Return (x, y) of the center of cell containing provided text 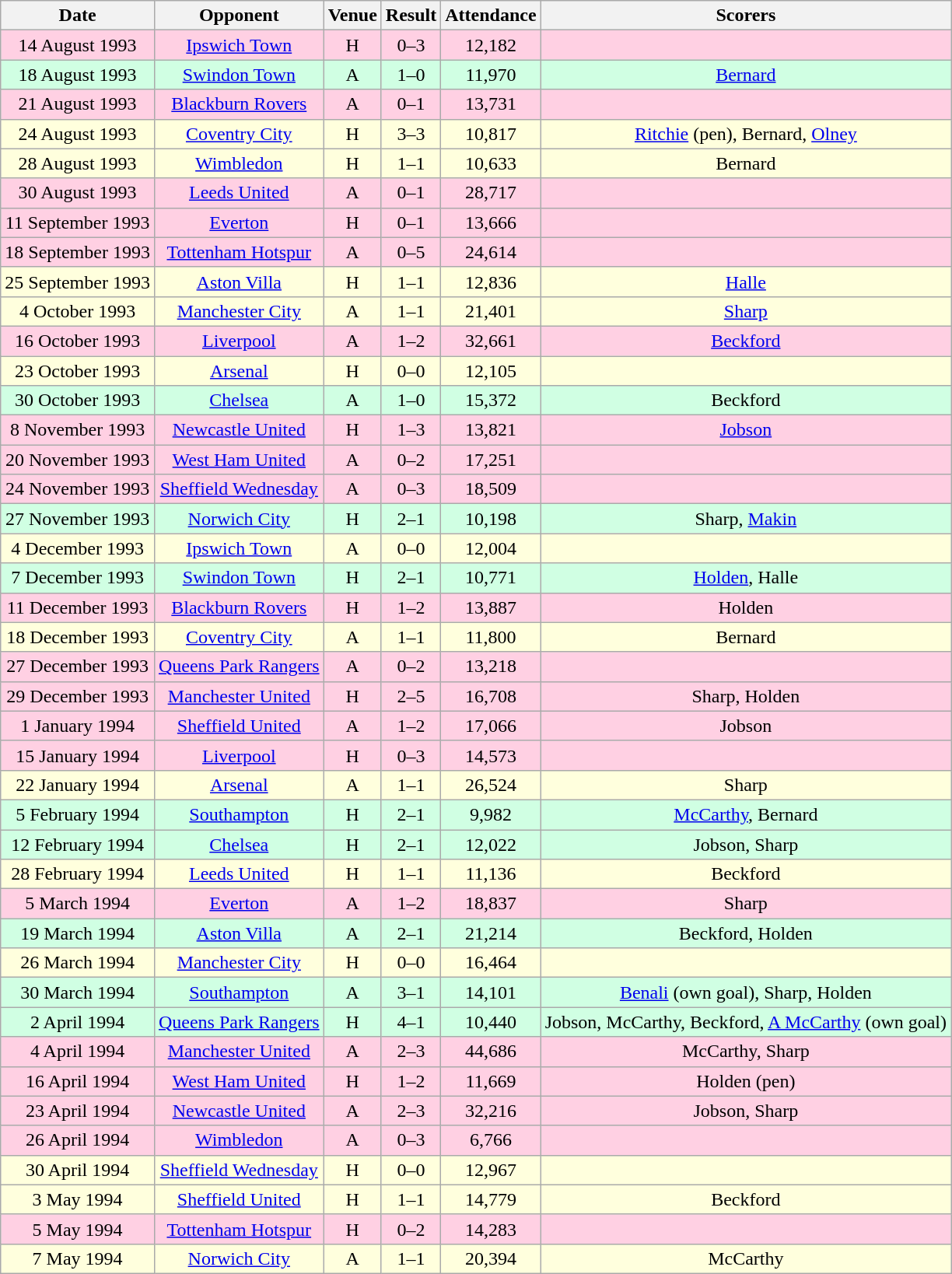
4 April 1994 (78, 1052)
Sharp, Makin (745, 519)
Holden (pen) (745, 1081)
16,708 (491, 696)
32,216 (491, 1111)
44,686 (491, 1052)
14,283 (491, 1229)
Attendance (491, 16)
21,401 (491, 311)
Ritchie (pen), Bernard, Olney (745, 134)
12,105 (491, 371)
21,214 (491, 933)
Halle (745, 282)
Scorers (745, 16)
28 August 1993 (78, 163)
30 August 1993 (78, 193)
16 April 1994 (78, 1081)
11,970 (491, 75)
28 February 1994 (78, 874)
2–5 (411, 696)
23 October 1993 (78, 371)
3 May 1994 (78, 1199)
18 September 1993 (78, 252)
McCarthy, Bernard (745, 814)
30 April 1994 (78, 1170)
26 March 1994 (78, 963)
McCarthy, Sharp (745, 1052)
5 February 1994 (78, 814)
19 March 1994 (78, 933)
22 January 1994 (78, 785)
20 November 1993 (78, 460)
10,633 (491, 163)
4–1 (411, 1022)
12,004 (491, 548)
14 August 1993 (78, 45)
24 August 1993 (78, 134)
12,022 (491, 844)
13,666 (491, 222)
24,614 (491, 252)
30 October 1993 (78, 401)
7 May 1994 (78, 1258)
14,779 (491, 1199)
Result (411, 16)
2 April 1994 (78, 1022)
11 September 1993 (78, 222)
10,440 (491, 1022)
5 March 1994 (78, 904)
11,800 (491, 637)
6,766 (491, 1140)
Sharp, Holden (745, 696)
18,509 (491, 489)
4 December 1993 (78, 548)
11,669 (491, 1081)
18 December 1993 (78, 637)
10,817 (491, 134)
11 December 1993 (78, 607)
15 January 1994 (78, 755)
12,836 (491, 282)
Holden, Halle (745, 578)
26,524 (491, 785)
13,731 (491, 104)
12,182 (491, 45)
32,661 (491, 341)
Beckford, Holden (745, 933)
13,821 (491, 430)
28,717 (491, 193)
17,251 (491, 460)
26 April 1994 (78, 1140)
4 October 1993 (78, 311)
30 March 1994 (78, 992)
Jobson, McCarthy, Beckford, A McCarthy (own goal) (745, 1022)
3–3 (411, 134)
14,573 (491, 755)
15,372 (491, 401)
13,887 (491, 607)
29 December 1993 (78, 696)
0–5 (411, 252)
12 February 1994 (78, 844)
12,967 (491, 1170)
Opponent (239, 16)
25 September 1993 (78, 282)
24 November 1993 (78, 489)
21 August 1993 (78, 104)
16 October 1993 (78, 341)
11,136 (491, 874)
27 December 1993 (78, 667)
10,198 (491, 519)
1–3 (411, 430)
16,464 (491, 963)
7 December 1993 (78, 578)
18 August 1993 (78, 75)
1 January 1994 (78, 726)
14,101 (491, 992)
3–1 (411, 992)
13,218 (491, 667)
27 November 1993 (78, 519)
Date (78, 16)
Holden (745, 607)
23 April 1994 (78, 1111)
McCarthy (745, 1258)
8 November 1993 (78, 430)
Benali (own goal), Sharp, Holden (745, 992)
20,394 (491, 1258)
10,771 (491, 578)
9,982 (491, 814)
5 May 1994 (78, 1229)
18,837 (491, 904)
17,066 (491, 726)
Venue (352, 16)
